Extract the (x, y) coordinate from the center of the cell holding the provided text.  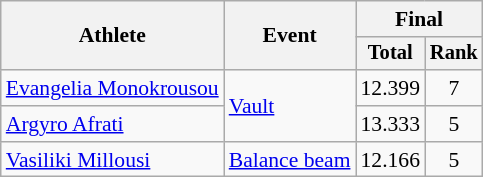
Rank (454, 54)
Final (420, 19)
Vault (290, 106)
12.399 (390, 88)
Total (390, 54)
5 (454, 124)
Argyro Afrati (112, 124)
Athlete (112, 36)
7 (454, 88)
Evangelia Monokrousou (112, 88)
Event (290, 36)
13.333 (390, 124)
